Capture the cell that displays the provided text and extract its [X, Y] central coordinate. 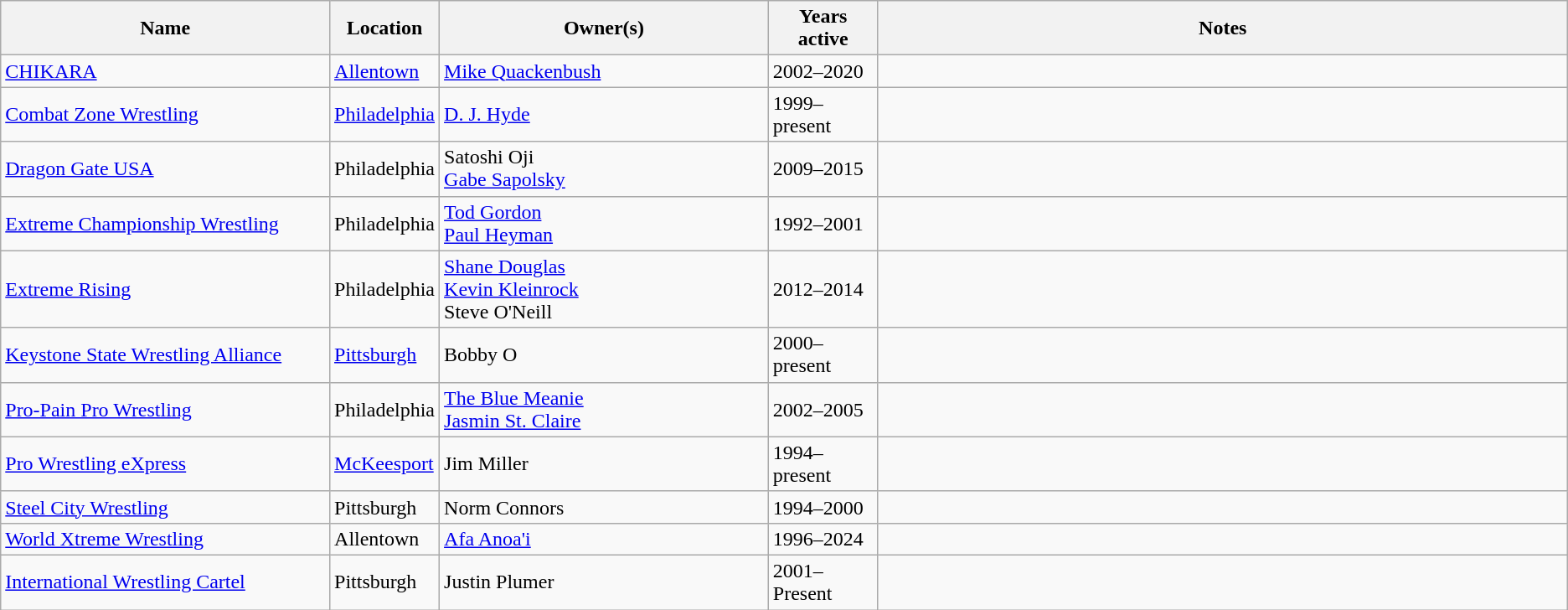
1996–2024 [823, 539]
Dragon Gate USA [166, 169]
Extreme Rising [166, 289]
2012–2014 [823, 289]
2001–Present [823, 582]
Combat Zone Wrestling [166, 114]
Keystone State Wrestling Alliance [166, 355]
1994–present [823, 464]
Pro-Pain Pro Wrestling [166, 409]
Mike Quackenbush [605, 71]
Jim Miller [605, 464]
Afa Anoa'i [605, 539]
World Xtreme Wrestling [166, 539]
D. J. Hyde [605, 114]
CHIKARA [166, 71]
Pro Wrestling eXpress [166, 464]
Owner(s) [605, 28]
Extreme Championship Wrestling [166, 223]
2002–2020 [823, 71]
Steel City Wrestling [166, 507]
2002–2005 [823, 409]
Years active [823, 28]
Notes [1223, 28]
2000–present [823, 355]
Justin Plumer [605, 582]
Satoshi OjiGabe Sapolsky [605, 169]
Bobby O [605, 355]
Location [385, 28]
The Blue MeanieJasmin St. Claire [605, 409]
Name [166, 28]
Norm Connors [605, 507]
International Wrestling Cartel [166, 582]
1999–present [823, 114]
Shane DouglasKevin KleinrockSteve O'Neill [605, 289]
1992–2001 [823, 223]
2009–2015 [823, 169]
Tod GordonPaul Heyman [605, 223]
McKeesport [385, 464]
1994–2000 [823, 507]
